Provide the (X, Y) coordinate of the cell's center where the given text is located.  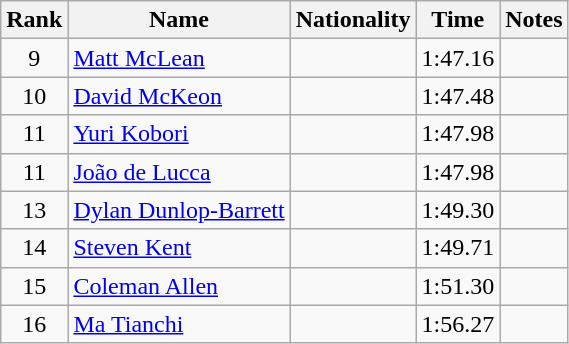
14 (34, 248)
1:56.27 (458, 324)
10 (34, 96)
Matt McLean (179, 58)
13 (34, 210)
9 (34, 58)
1:51.30 (458, 286)
Coleman Allen (179, 286)
Dylan Dunlop-Barrett (179, 210)
João de Lucca (179, 172)
1:49.30 (458, 210)
Time (458, 20)
1:47.16 (458, 58)
Nationality (353, 20)
16 (34, 324)
15 (34, 286)
David McKeon (179, 96)
Yuri Kobori (179, 134)
Name (179, 20)
Notes (534, 20)
1:49.71 (458, 248)
Ma Tianchi (179, 324)
Rank (34, 20)
1:47.48 (458, 96)
Steven Kent (179, 248)
